For the text-containing cell, return its midpoint in [x, y] coordinate format. 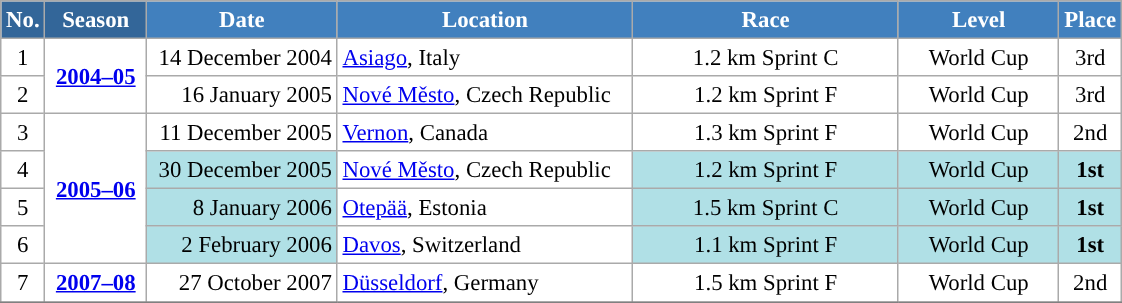
11 December 2005 [242, 133]
Date [242, 20]
7 [23, 283]
No. [23, 20]
Otepää, Estonia [485, 208]
2007–08 [96, 283]
27 October 2007 [242, 283]
2 [23, 95]
3 [23, 133]
2005–06 [96, 189]
Place [1090, 20]
Level [978, 20]
1 [23, 58]
14 December 2004 [242, 58]
1.2 km Sprint C [766, 58]
Location [485, 20]
2 February 2006 [242, 245]
30 December 2005 [242, 170]
1.5 km Sprint C [766, 208]
4 [23, 170]
16 January 2005 [242, 95]
1.1 km Sprint F [766, 245]
Düsseldorf, Germany [485, 283]
Race [766, 20]
8 January 2006 [242, 208]
2004–05 [96, 76]
5 [23, 208]
Davos, Switzerland [485, 245]
Vernon, Canada [485, 133]
6 [23, 245]
Season [96, 20]
1.3 km Sprint F [766, 133]
1.5 km Sprint F [766, 283]
Asiago, Italy [485, 58]
